Extract the [x, y] coordinate from the center of the cell holding the provided text.  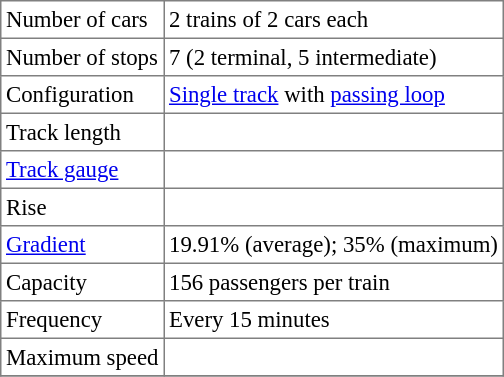
Track length [82, 132]
Maximum speed [82, 357]
Every 15 minutes [334, 320]
156 passengers per train [334, 282]
Rise [82, 207]
Gradient [82, 245]
Number of cars [82, 20]
Frequency [82, 320]
2 trains of 2 cars each [334, 20]
Configuration [82, 95]
7 (2 terminal, 5 intermediate) [334, 57]
Capacity [82, 282]
Track gauge [82, 170]
Single track with passing loop [334, 95]
19.91% (average); 35% (maximum) [334, 245]
Number of stops [82, 57]
